From the cell containing the given text, extract its center point as [X, Y] coordinate. 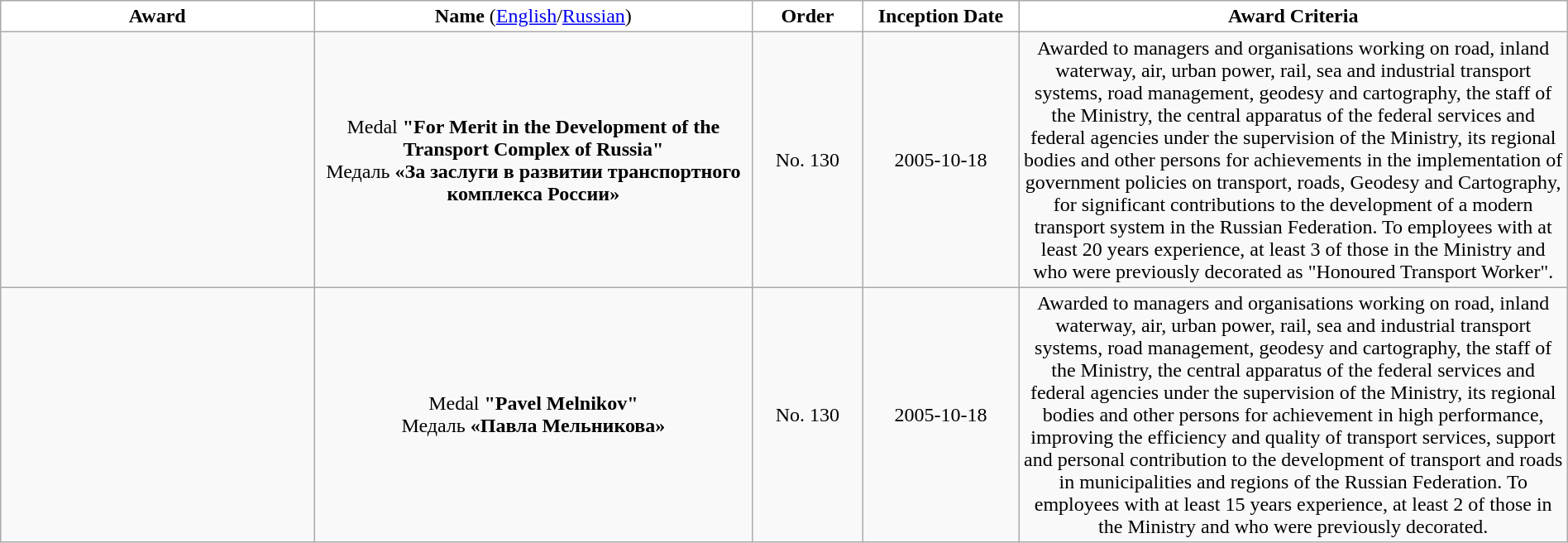
Award Criteria [1293, 17]
Inception Date [941, 17]
Medal "For Merit in the Development of the Transport Complex of Russia"Медаль «За заслуги в развитии транспортного комплекса России» [533, 160]
Order [807, 17]
Name (English/Russian) [533, 17]
Award [157, 17]
Medal "Pavel Melnikov"Медаль «Павла Мельникова» [533, 415]
